Search for the cell housing the specified text and yield its (x, y) center coordinate. 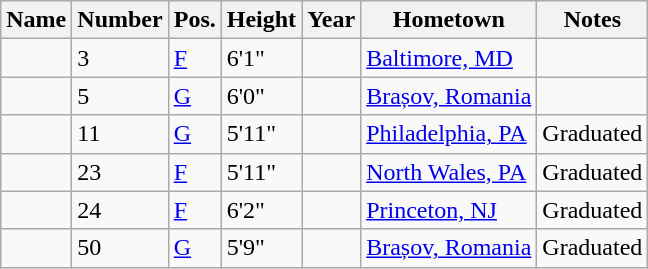
6'0" (261, 96)
5'9" (261, 248)
Pos. (194, 20)
23 (120, 172)
5 (120, 96)
50 (120, 248)
Philadelphia, PA (449, 134)
6'2" (261, 210)
11 (120, 134)
Height (261, 20)
Notes (592, 20)
24 (120, 210)
3 (120, 58)
Princeton, NJ (449, 210)
6'1" (261, 58)
North Wales, PA (449, 172)
Name (36, 20)
Number (120, 20)
Hometown (449, 20)
Baltimore, MD (449, 58)
Year (332, 20)
